Detect which cell encompasses the target text, then output its [X, Y] center coordinate. 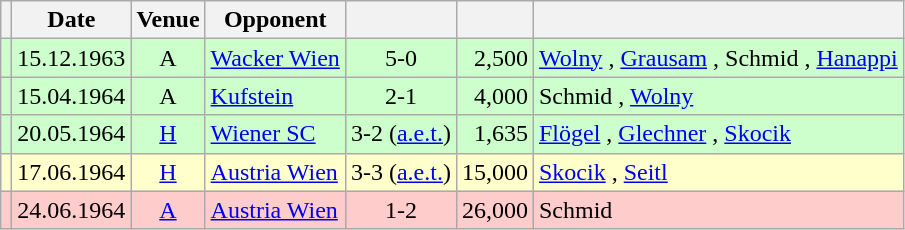
24.06.1964 [72, 210]
4,000 [494, 96]
Kufstein [275, 96]
15.04.1964 [72, 96]
15.12.1963 [72, 58]
Opponent [275, 20]
Schmid [718, 210]
Flögel , Glechner , Skocik [718, 134]
17.06.1964 [72, 172]
1,635 [494, 134]
3-3 (a.e.t.) [400, 172]
3-2 (a.e.t.) [400, 134]
20.05.1964 [72, 134]
2,500 [494, 58]
Wacker Wien [275, 58]
26,000 [494, 210]
Wolny , Grausam , Schmid , Hanappi [718, 58]
Date [72, 20]
Wiener SC [275, 134]
5-0 [400, 58]
Venue [168, 20]
2-1 [400, 96]
1-2 [400, 210]
Skocik , Seitl [718, 172]
Schmid , Wolny [718, 96]
15,000 [494, 172]
